Extract the [X, Y] coordinate from the center of the cell holding the provided text.  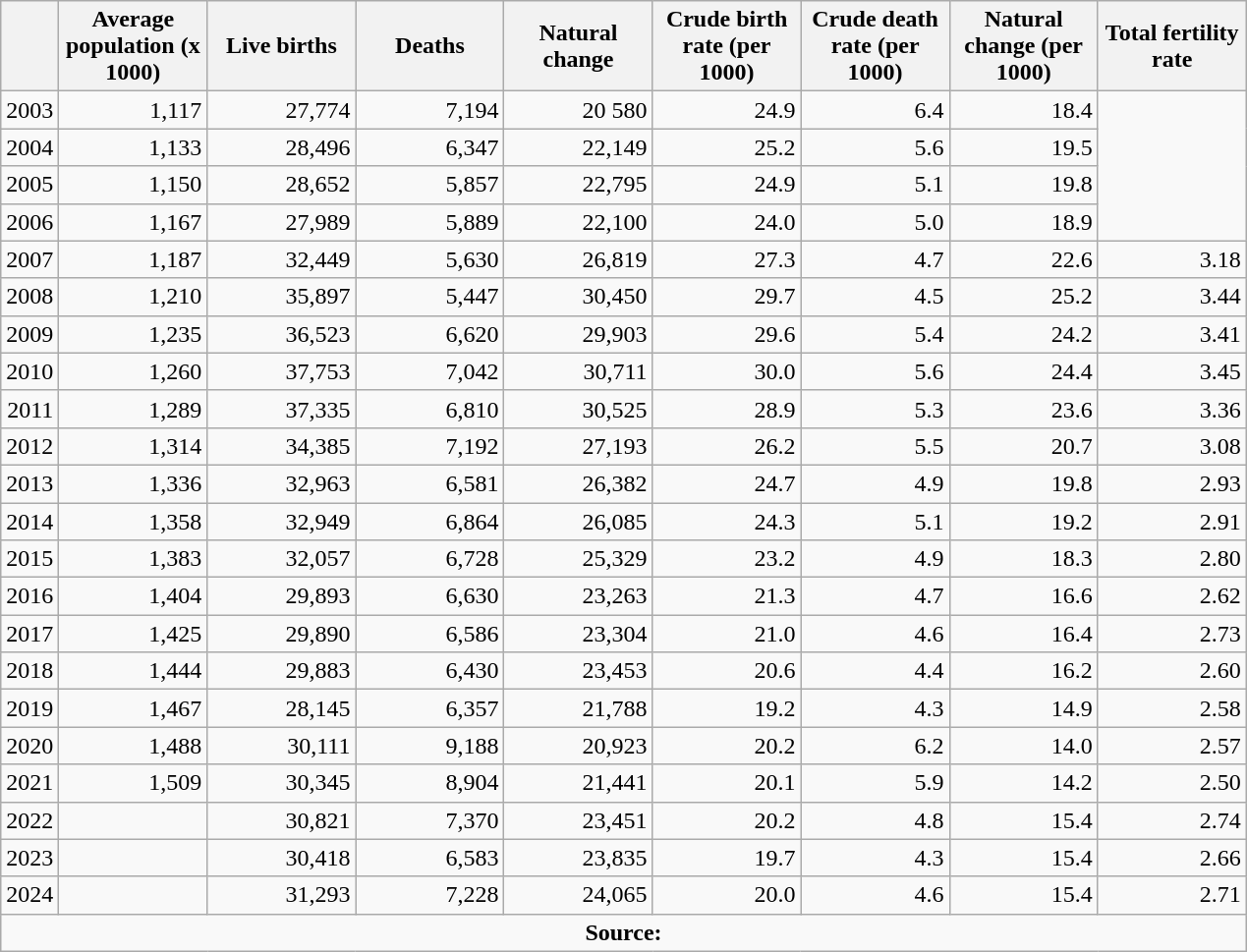
23,835 [578, 858]
34,385 [281, 446]
Natural change [578, 46]
2.73 [1171, 634]
1,383 [134, 559]
29.6 [727, 334]
7,042 [430, 371]
2.74 [1171, 820]
18.4 [1024, 110]
5.4 [875, 334]
2006 [29, 222]
30,525 [578, 409]
6,630 [430, 596]
1,117 [134, 110]
24.2 [1024, 334]
23,304 [578, 634]
24.0 [727, 222]
32,057 [281, 559]
2017 [29, 634]
Total fertility rate [1171, 46]
6.2 [875, 746]
5,857 [430, 185]
2005 [29, 185]
7,370 [430, 820]
23,263 [578, 596]
32,449 [281, 259]
18.9 [1024, 222]
1,404 [134, 596]
Average population (x 1000) [134, 46]
6,620 [430, 334]
Deaths [430, 46]
27,193 [578, 446]
5,447 [430, 297]
26.2 [727, 446]
2023 [29, 858]
1,509 [134, 783]
30,345 [281, 783]
37,335 [281, 409]
21,788 [578, 708]
16.6 [1024, 596]
7,194 [430, 110]
16.4 [1024, 634]
2008 [29, 297]
20 580 [578, 110]
22,100 [578, 222]
31,293 [281, 895]
6,357 [430, 708]
Source: [624, 932]
14.9 [1024, 708]
21.0 [727, 634]
2.57 [1171, 746]
30.0 [727, 371]
8,904 [430, 783]
29.7 [727, 297]
7,228 [430, 895]
21,441 [578, 783]
Live births [281, 46]
5,630 [430, 259]
29,883 [281, 671]
30,418 [281, 858]
2.71 [1171, 895]
20.1 [727, 783]
6,586 [430, 634]
3.18 [1171, 259]
22,149 [578, 147]
2.66 [1171, 858]
6,864 [430, 522]
Crude death rate (per 1000) [875, 46]
32,963 [281, 483]
24.4 [1024, 371]
29,903 [578, 334]
37,753 [281, 371]
2010 [29, 371]
30,450 [578, 297]
2018 [29, 671]
27,774 [281, 110]
30,711 [578, 371]
26,085 [578, 522]
23.2 [727, 559]
26,819 [578, 259]
6.4 [875, 110]
30,111 [281, 746]
2024 [29, 895]
1,260 [134, 371]
2.60 [1171, 671]
2022 [29, 820]
6,728 [430, 559]
1,444 [134, 671]
6,581 [430, 483]
Crude birth rate (per 1000) [727, 46]
1,235 [134, 334]
2013 [29, 483]
1,150 [134, 185]
1,358 [134, 522]
1,289 [134, 409]
2015 [29, 559]
4.5 [875, 297]
18.3 [1024, 559]
19.5 [1024, 147]
Natural change (per 1000) [1024, 46]
20.6 [727, 671]
30,821 [281, 820]
2.93 [1171, 483]
4.4 [875, 671]
2007 [29, 259]
6,347 [430, 147]
7,192 [430, 446]
2021 [29, 783]
23,451 [578, 820]
27.3 [727, 259]
1,133 [134, 147]
20.7 [1024, 446]
24.3 [727, 522]
21.3 [727, 596]
6,583 [430, 858]
3.08 [1171, 446]
2.62 [1171, 596]
20,923 [578, 746]
23.6 [1024, 409]
2011 [29, 409]
3.41 [1171, 334]
28.9 [727, 409]
28,496 [281, 147]
2.80 [1171, 559]
2009 [29, 334]
26,382 [578, 483]
2.91 [1171, 522]
1,467 [134, 708]
1,187 [134, 259]
28,145 [281, 708]
2020 [29, 746]
24.7 [727, 483]
14.2 [1024, 783]
3.44 [1171, 297]
19.7 [727, 858]
9,188 [430, 746]
2.58 [1171, 708]
5.9 [875, 783]
35,897 [281, 297]
1,425 [134, 634]
1,210 [134, 297]
24,065 [578, 895]
22.6 [1024, 259]
1,314 [134, 446]
1,167 [134, 222]
16.2 [1024, 671]
1,488 [134, 746]
5,889 [430, 222]
14.0 [1024, 746]
22,795 [578, 185]
2019 [29, 708]
2014 [29, 522]
36,523 [281, 334]
3.36 [1171, 409]
2004 [29, 147]
5.3 [875, 409]
28,652 [281, 185]
25,329 [578, 559]
5.5 [875, 446]
6,430 [430, 671]
29,890 [281, 634]
6,810 [430, 409]
5.0 [875, 222]
2016 [29, 596]
4.8 [875, 820]
2.50 [1171, 783]
32,949 [281, 522]
20.0 [727, 895]
29,893 [281, 596]
27,989 [281, 222]
1,336 [134, 483]
23,453 [578, 671]
3.45 [1171, 371]
2003 [29, 110]
2012 [29, 446]
